Scan for the cell matching the given text and deliver its [x, y] coordinate at center. 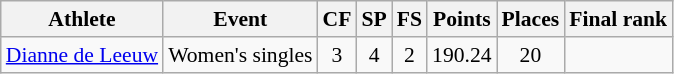
SP [374, 19]
Athlete [82, 19]
Final rank [618, 19]
CF [338, 19]
3 [338, 55]
Dianne de Leeuw [82, 55]
4 [374, 55]
Event [240, 19]
FS [410, 19]
2 [410, 55]
20 [531, 55]
Places [531, 19]
Women's singles [240, 55]
Points [462, 19]
190.24 [462, 55]
